Locate the cell with the specified text and output its (X, Y) center coordinate. 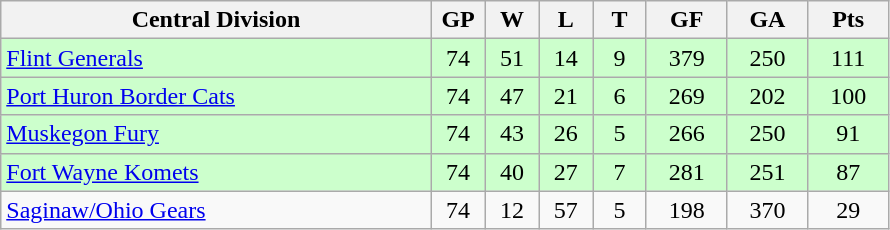
40 (512, 172)
370 (768, 210)
269 (686, 96)
Pts (848, 20)
7 (620, 172)
266 (686, 134)
Fort Wayne Komets (216, 172)
57 (566, 210)
281 (686, 172)
6 (620, 96)
87 (848, 172)
202 (768, 96)
251 (768, 172)
21 (566, 96)
111 (848, 58)
43 (512, 134)
T (620, 20)
GA (768, 20)
9 (620, 58)
27 (566, 172)
47 (512, 96)
379 (686, 58)
Muskegon Fury (216, 134)
Saginaw/Ohio Gears (216, 210)
Port Huron Border Cats (216, 96)
198 (686, 210)
29 (848, 210)
91 (848, 134)
26 (566, 134)
W (512, 20)
Central Division (216, 20)
Flint Generals (216, 58)
100 (848, 96)
L (566, 20)
51 (512, 58)
12 (512, 210)
GF (686, 20)
14 (566, 58)
GP (458, 20)
